Return (X, Y) of the center of cell containing provided text 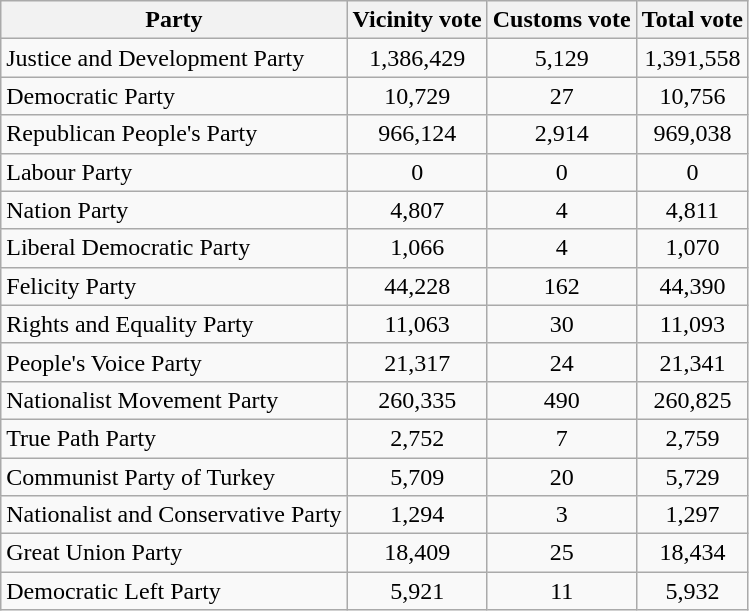
Nation Party (174, 210)
4,811 (692, 210)
260,825 (692, 400)
1,297 (692, 515)
260,335 (417, 400)
24 (562, 362)
11,063 (417, 324)
Total vote (692, 20)
Republican People's Party (174, 134)
1,070 (692, 248)
Labour Party (174, 172)
11,093 (692, 324)
Nationalist Movement Party (174, 400)
10,756 (692, 96)
25 (562, 553)
30 (562, 324)
966,124 (417, 134)
5,921 (417, 591)
1,386,429 (417, 58)
Democratic Party (174, 96)
Liberal Democratic Party (174, 248)
3 (562, 515)
5,129 (562, 58)
21,317 (417, 362)
Justice and Development Party (174, 58)
Great Union Party (174, 553)
Nationalist and Conservative Party (174, 515)
4,807 (417, 210)
People's Voice Party (174, 362)
Vicinity vote (417, 20)
21,341 (692, 362)
27 (562, 96)
44,228 (417, 286)
44,390 (692, 286)
Party (174, 20)
Felicity Party (174, 286)
18,434 (692, 553)
2,752 (417, 438)
7 (562, 438)
Communist Party of Turkey (174, 477)
5,729 (692, 477)
1,066 (417, 248)
2,914 (562, 134)
490 (562, 400)
Customs vote (562, 20)
162 (562, 286)
969,038 (692, 134)
18,409 (417, 553)
11 (562, 591)
5,932 (692, 591)
Rights and Equality Party (174, 324)
1,294 (417, 515)
True Path Party (174, 438)
2,759 (692, 438)
10,729 (417, 96)
5,709 (417, 477)
Democratic Left Party (174, 591)
20 (562, 477)
1,391,558 (692, 58)
